Return the (x, y) coordinate for the center point of the cell that contains the specified text.  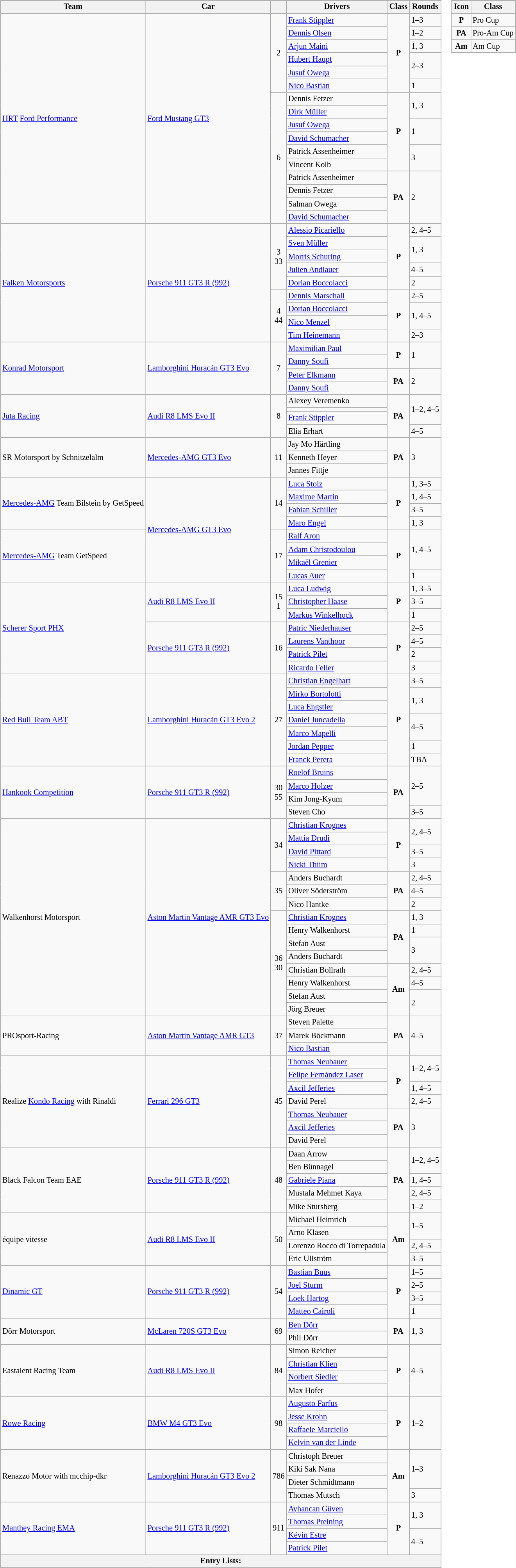
Laurens Vanthoor (337, 641)
Lamborghini Huracán GT3 Evo (208, 369)
Eric Ullström (337, 1259)
3630 (279, 964)
Kelvin van der Linde (337, 1443)
Kenneth Heyer (337, 458)
Alessio Picariello (337, 230)
Kim Jong-Kyum (337, 799)
Mike Stursberg (337, 1206)
Patric Niederhauser (337, 628)
Matteo Cairoli (337, 1311)
Jörg Breuer (337, 1009)
Ford Mustang GT3 (208, 118)
PROsport-Racing (73, 1035)
Sven Müller (337, 243)
Hankook Competition (73, 793)
Ben Dörr (337, 1325)
Mirko Bortolotti (337, 694)
Falken Motorsports (73, 283)
6 (279, 158)
Elia Erhart (337, 431)
Fabian Schiller (337, 510)
SR Motorsport by Schnitzelalm (73, 458)
45 (279, 1101)
Walkenhorst Motorsport (73, 918)
Nico Hantke (337, 904)
Thomas Preining (337, 1522)
Marco Mapelli (337, 733)
Mattia Drudi (337, 839)
34 (279, 845)
Mikaël Grenier (337, 563)
Car (208, 7)
Entry Lists: (221, 1561)
Franck Perera (337, 760)
Raffaele Marciello (337, 1430)
Hubert Haupt (337, 59)
84 (279, 1370)
Realize Kondo Racing with Rinaldi (73, 1101)
3055 (279, 793)
8 (279, 416)
Christian Bollrath (337, 970)
Luca Stolz (337, 484)
Joel Sturm (337, 1285)
Ben Bünnagel (337, 1167)
151 (279, 602)
Am Cup (493, 46)
Black Falcon Team EAE (73, 1180)
Dörr Motorsport (73, 1331)
Augusto Farfus (337, 1404)
Juta Racing (73, 416)
786 (279, 1476)
Felipe Fernández Laser (337, 1075)
Steven Palette (337, 1023)
Eastalent Racing Team (73, 1370)
14 (279, 504)
Mustafa Mehmet Kaya (337, 1193)
Maximilian Paul (337, 349)
Peter Elkmann (337, 375)
Christoph Breuer (337, 1456)
Morris Schuring (337, 257)
Mercedes-AMG Team GetSpeed (73, 556)
Jordan Pepper (337, 747)
Pro-Am Cup (493, 33)
50 (279, 1239)
Oliver Söderström (337, 891)
Kévin Estre (337, 1535)
Marco Holzer (337, 786)
Loek Hartog (337, 1299)
Julien Andlauer (337, 270)
Tim Heinemann (337, 335)
17 (279, 556)
Ralf Aron (337, 536)
Ferrari 296 GT3 (208, 1101)
Christian Engelhart (337, 681)
Aston Martin Vantage AMR GT3 (208, 1035)
Rowe Racing (73, 1424)
David Pittard (337, 852)
7 (279, 369)
333 (279, 257)
Nico Menzel (337, 322)
Nicki Thiim (337, 865)
Dieter Schmidtmann (337, 1482)
Aston Martin Vantage AMR GT3 Evo (208, 918)
Mercedes-AMG Team Bilstein by GetSpeed (73, 504)
Dirk Müller (337, 112)
Lucas Auer (337, 576)
Daan Arrow (337, 1154)
54 (279, 1292)
Konrad Motorsport (73, 369)
Bastian Buus (337, 1272)
Lorenzo Rocco di Torrepadula (337, 1246)
Thomas Mutsch (337, 1495)
Michael Heimrich (337, 1220)
16 (279, 648)
Ricardo Feller (337, 668)
Norbert Siedler (337, 1377)
équipe vitesse (73, 1239)
Team (73, 7)
Christopher Haase (337, 602)
27 (279, 720)
Maro Engel (337, 523)
Jesse Krohn (337, 1417)
Adam Christodoulou (337, 549)
Phil Dörr (337, 1338)
Arjun Maini (337, 46)
TBA (425, 760)
Luca Engstler (337, 707)
Arno Klasen (337, 1233)
Dennis Marschall (337, 296)
Simon Reicher (337, 1351)
BMW M4 GT3 Evo (208, 1424)
Pro Cup (493, 20)
Dennis Olsen (337, 33)
444 (279, 315)
Christian Klien (337, 1364)
Jay Mo Härtling (337, 444)
Alexey Veremenko (337, 401)
Vincent Kolb (337, 165)
11 (279, 458)
Roelof Bruins (337, 773)
Salman Owega (337, 204)
Kiki Sak Nana (337, 1469)
Steven Cho (337, 812)
Renazzo Motor with mcchip-dkr (73, 1476)
Gabriele Piana (337, 1180)
Manthey Racing EMA (73, 1528)
Scherer Sport PHX (73, 628)
Dinamic GT (73, 1292)
98 (279, 1424)
Ayhancan Güven (337, 1509)
Markus Winkelhock (337, 615)
48 (279, 1180)
McLaren 720S GT3 Evo (208, 1331)
Rounds (425, 7)
35 (279, 891)
Icon (461, 7)
Marek Böckmann (337, 1035)
Drivers (337, 7)
Luca Ludwig (337, 589)
Daniel Juncadella (337, 720)
Max Hofer (337, 1390)
69 (279, 1331)
Red Bull Team ABT (73, 720)
Jannes Fittje (337, 470)
911 (279, 1528)
Maxime Martin (337, 497)
37 (279, 1035)
HRT Ford Performance (73, 118)
